Search for the cell housing the specified text and yield its (X, Y) center coordinate. 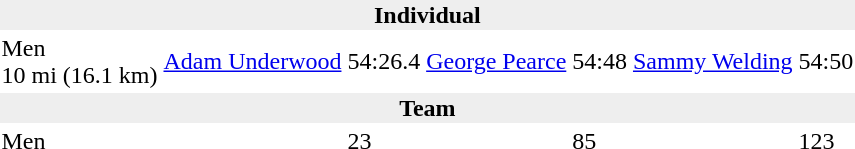
Team (428, 108)
Individual (428, 15)
54:48 (600, 62)
54:26.4 (384, 62)
Adam Underwood (252, 62)
George Pearce (496, 62)
Sammy Welding (712, 62)
Men10 mi (16.1 km) (80, 62)
54:50 (826, 62)
